Output the [X, Y] coordinate of the center of the cell containing the given text.  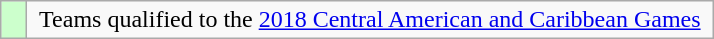
Teams qualified to the 2018 Central American and Caribbean Games [370, 20]
